Extract the [X, Y] coordinate from the center of the cell holding the provided text.  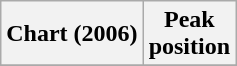
Chart (2006) [72, 34]
Peakposition [189, 34]
